Return the (X, Y) coordinate for the center point of the cell that contains the specified text.  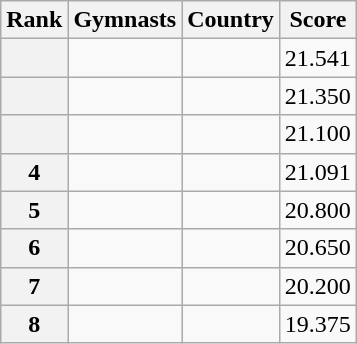
Rank (34, 20)
4 (34, 172)
Gymnasts (125, 20)
5 (34, 210)
21.091 (318, 172)
Score (318, 20)
20.800 (318, 210)
6 (34, 248)
20.200 (318, 286)
21.100 (318, 134)
20.650 (318, 248)
21.350 (318, 96)
7 (34, 286)
8 (34, 324)
19.375 (318, 324)
Country (231, 20)
21.541 (318, 58)
